Output the [x, y] coordinate of the center of the cell containing the given text.  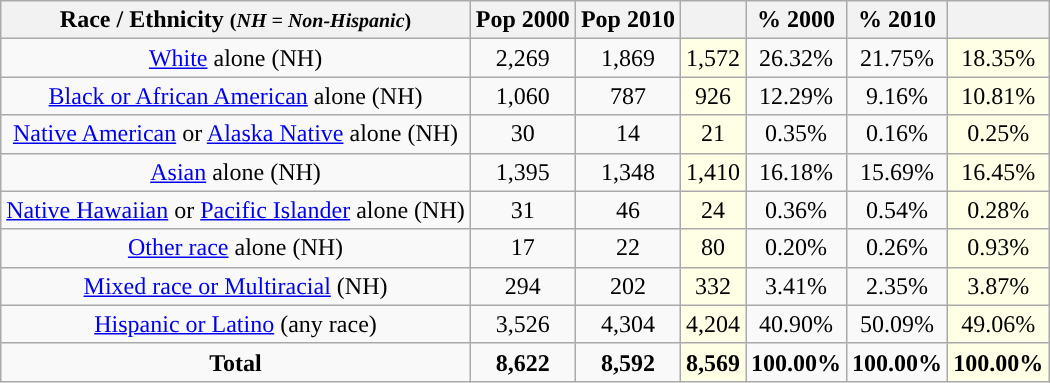
Asian alone (NH) [236, 172]
White alone (NH) [236, 58]
3.41% [796, 286]
3,526 [522, 324]
0.26% [898, 248]
16.45% [998, 172]
24 [712, 210]
49.06% [998, 324]
Native American or Alaska Native alone (NH) [236, 134]
40.90% [796, 324]
12.29% [796, 96]
1,410 [712, 172]
14 [628, 134]
2.35% [898, 286]
1,572 [712, 58]
4,204 [712, 324]
0.25% [998, 134]
22 [628, 248]
50.09% [898, 324]
Hispanic or Latino (any race) [236, 324]
8,592 [628, 362]
Total [236, 362]
1,395 [522, 172]
30 [522, 134]
787 [628, 96]
0.93% [998, 248]
0.54% [898, 210]
Pop 2000 [522, 20]
21.75% [898, 58]
1,060 [522, 96]
Mixed race or Multiracial (NH) [236, 286]
Black or African American alone (NH) [236, 96]
0.20% [796, 248]
0.16% [898, 134]
4,304 [628, 324]
1,869 [628, 58]
Pop 2010 [628, 20]
16.18% [796, 172]
18.35% [998, 58]
26.32% [796, 58]
9.16% [898, 96]
202 [628, 286]
10.81% [998, 96]
8,569 [712, 362]
80 [712, 248]
1,348 [628, 172]
31 [522, 210]
0.35% [796, 134]
2,269 [522, 58]
% 2010 [898, 20]
Other race alone (NH) [236, 248]
17 [522, 248]
46 [628, 210]
% 2000 [796, 20]
294 [522, 286]
332 [712, 286]
3.87% [998, 286]
Race / Ethnicity (NH = Non-Hispanic) [236, 20]
0.28% [998, 210]
8,622 [522, 362]
15.69% [898, 172]
Native Hawaiian or Pacific Islander alone (NH) [236, 210]
0.36% [796, 210]
926 [712, 96]
21 [712, 134]
